Scan for the cell matching the given text and deliver its [x, y] coordinate at center. 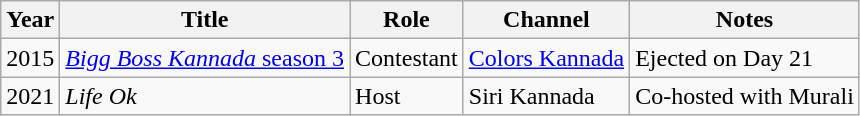
Co-hosted with Murali [745, 96]
Ejected on Day 21 [745, 58]
Year [30, 20]
Contestant [407, 58]
Bigg Boss Kannada season 3 [205, 58]
Notes [745, 20]
2015 [30, 58]
2021 [30, 96]
Life Ok [205, 96]
Siri Kannada [546, 96]
Colors Kannada [546, 58]
Title [205, 20]
Channel [546, 20]
Host [407, 96]
Role [407, 20]
